Locate the cell with the specified text and output its [X, Y] center coordinate. 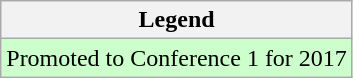
Promoted to Conference 1 for 2017 [177, 58]
Legend [177, 20]
